Pinpoint the cell where the given text exists, returning its (X, Y) midpoint coordinate. 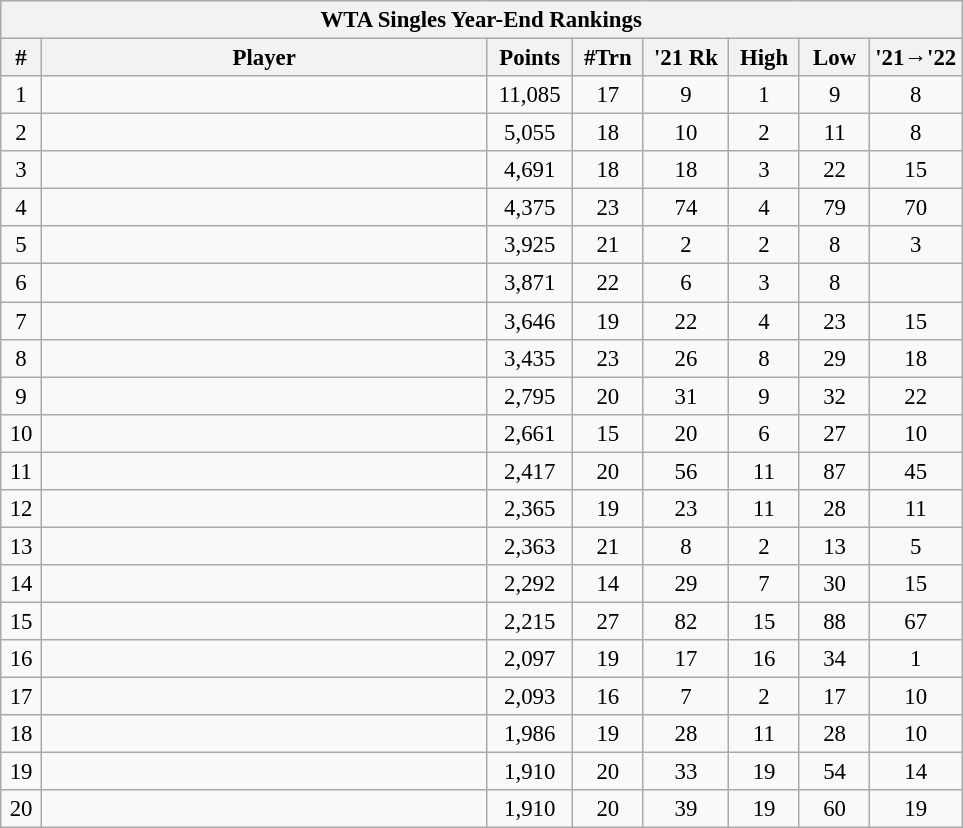
#Trn (608, 58)
12 (22, 509)
45 (916, 471)
33 (686, 772)
82 (686, 621)
5,055 (530, 133)
'21 Rk (686, 58)
11,085 (530, 95)
2,363 (530, 546)
2,417 (530, 471)
2,215 (530, 621)
Low (834, 58)
3,925 (530, 245)
56 (686, 471)
70 (916, 208)
32 (834, 396)
79 (834, 208)
WTA Singles Year-End Rankings (482, 20)
High (764, 58)
4,691 (530, 170)
2,097 (530, 659)
2,093 (530, 697)
3,646 (530, 321)
30 (834, 584)
74 (686, 208)
87 (834, 471)
2,661 (530, 433)
39 (686, 809)
67 (916, 621)
88 (834, 621)
3,435 (530, 358)
# (22, 58)
'21→'22 (916, 58)
54 (834, 772)
1,986 (530, 734)
31 (686, 396)
2,795 (530, 396)
2,365 (530, 509)
3,871 (530, 283)
2,292 (530, 584)
4,375 (530, 208)
Player (264, 58)
Points (530, 58)
34 (834, 659)
26 (686, 358)
60 (834, 809)
